Determine the [x, y] coordinate at the center of the cell enclosing the given text.  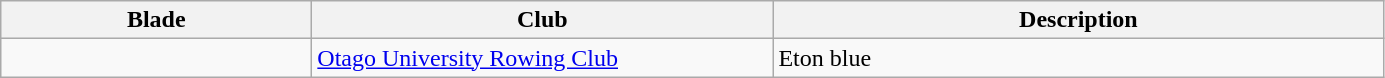
Eton blue [1078, 58]
Blade [156, 20]
Club [542, 20]
Description [1078, 20]
Otago University Rowing Club [542, 58]
